Return (x, y) of the center of cell containing provided text 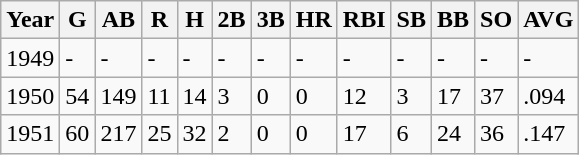
149 (118, 96)
SO (496, 20)
60 (78, 134)
Year (30, 20)
217 (118, 134)
2 (232, 134)
36 (496, 134)
RBI (364, 20)
14 (194, 96)
1951 (30, 134)
3B (270, 20)
12 (364, 96)
2B (232, 20)
AB (118, 20)
HR (314, 20)
G (78, 20)
1949 (30, 58)
11 (160, 96)
.147 (548, 134)
1950 (30, 96)
R (160, 20)
54 (78, 96)
.094 (548, 96)
24 (452, 134)
BB (452, 20)
32 (194, 134)
37 (496, 96)
AVG (548, 20)
H (194, 20)
6 (411, 134)
25 (160, 134)
SB (411, 20)
